For the text-containing cell, return its midpoint in (X, Y) coordinate format. 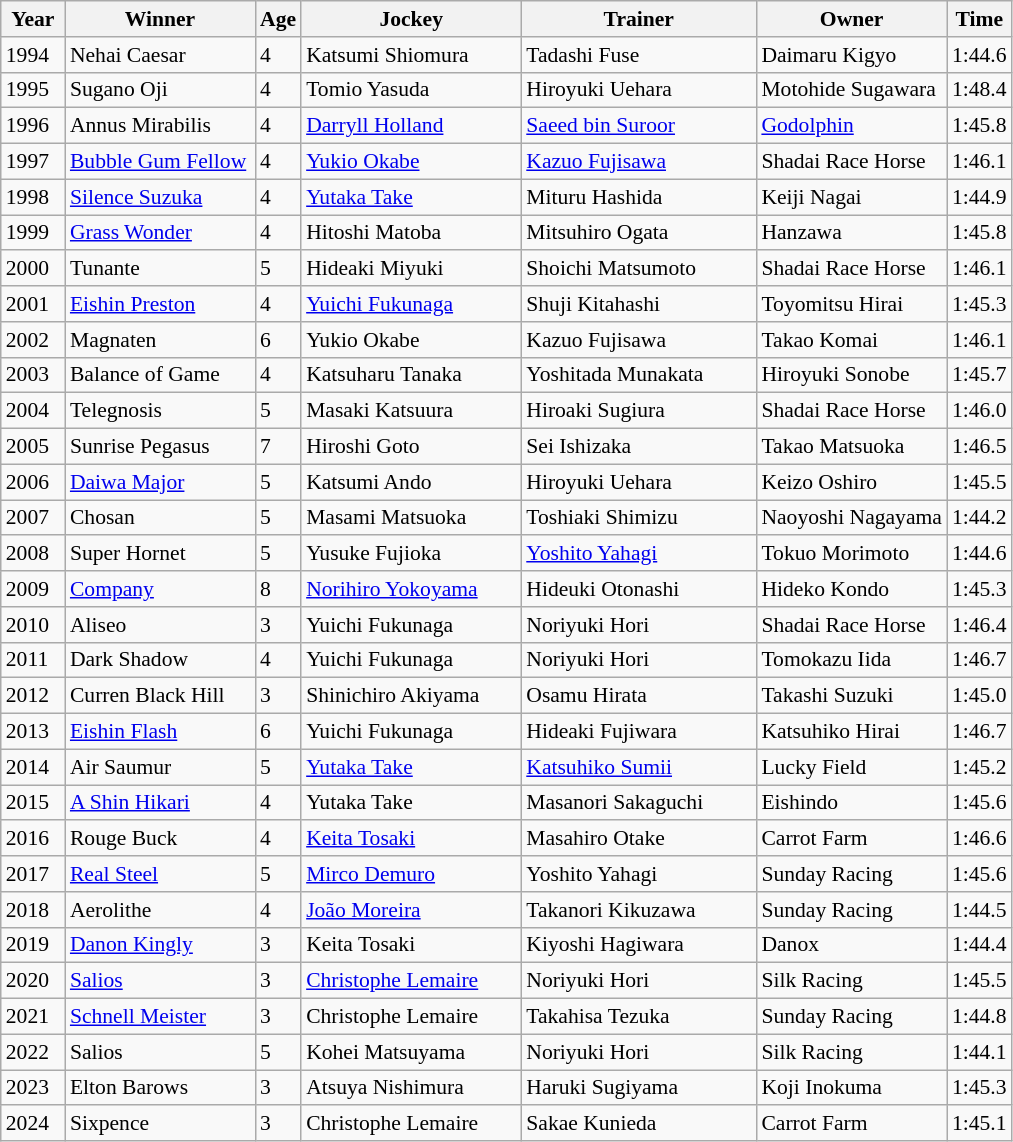
1997 (33, 162)
Annus Mirabilis (160, 126)
2008 (33, 554)
1999 (33, 233)
Danox (852, 945)
Tokuo Morimoto (852, 554)
Hitoshi Matoba (411, 233)
1:44.8 (980, 1017)
Daimaru Kigyo (852, 55)
Takao Komai (852, 340)
2002 (33, 340)
2003 (33, 375)
Masaki Katsuura (411, 411)
Silence Suzuka (160, 197)
Nehai Caesar (160, 55)
1:48.4 (980, 90)
Hideuki Otonashi (638, 589)
Winner (160, 19)
Real Steel (160, 874)
Sei Ishizaka (638, 447)
Sunrise Pegasus (160, 447)
Godolphin (852, 126)
2000 (33, 269)
1994 (33, 55)
Darryll Holland (411, 126)
2014 (33, 767)
Tunante (160, 269)
2020 (33, 981)
Rouge Buck (160, 839)
Katsuhiko Sumii (638, 767)
Lucky Field (852, 767)
Takao Matsuoka (852, 447)
Dark Shadow (160, 660)
Toyomitsu Hirai (852, 304)
1:46.6 (980, 839)
1:44.9 (980, 197)
Year (33, 19)
Toshiaki Shimizu (638, 518)
Shoichi Matsumoto (638, 269)
João Moreira (411, 910)
Super Hornet (160, 554)
Tomokazu Iida (852, 660)
Katsumi Shiomura (411, 55)
Mituru Hashida (638, 197)
Curren Black Hill (160, 696)
Motohide Sugawara (852, 90)
Keiji Nagai (852, 197)
1:45.1 (980, 1124)
2004 (33, 411)
Hideaki Miyuki (411, 269)
2007 (33, 518)
2009 (33, 589)
2016 (33, 839)
Eishindo (852, 803)
2022 (33, 1052)
2012 (33, 696)
Keizo Oshiro (852, 482)
Balance of Game (160, 375)
1:44.5 (980, 910)
1:44.2 (980, 518)
Hanzawa (852, 233)
1:46.0 (980, 411)
Grass Wonder (160, 233)
Yusuke Fujioka (411, 554)
1:44.1 (980, 1052)
1998 (33, 197)
1996 (33, 126)
Osamu Hirata (638, 696)
Haruki Sugiyama (638, 1088)
Norihiro Yokoyama (411, 589)
Elton Barows (160, 1088)
Takahisa Tezuka (638, 1017)
2018 (33, 910)
Danon Kingly (160, 945)
1:45.7 (980, 375)
Company (160, 589)
2023 (33, 1088)
Katsumi Ando (411, 482)
Hiroshi Goto (411, 447)
Mitsuhiro Ogata (638, 233)
2024 (33, 1124)
Telegnosis (160, 411)
Koji Inokuma (852, 1088)
Katsuhiko Hirai (852, 732)
2005 (33, 447)
Sakae Kunieda (638, 1124)
2011 (33, 660)
Naoyoshi Nagayama (852, 518)
A Shin Hikari (160, 803)
Kiyoshi Hagiwara (638, 945)
Katsuharu Tanaka (411, 375)
Air Saumur (160, 767)
2010 (33, 625)
Aliseo (160, 625)
Hideko Kondo (852, 589)
1:46.5 (980, 447)
Hiroyuki Sonobe (852, 375)
Shuji Kitahashi (638, 304)
7 (278, 447)
2017 (33, 874)
2006 (33, 482)
Owner (852, 19)
Daiwa Major (160, 482)
Mirco Demuro (411, 874)
Age (278, 19)
2013 (33, 732)
Eishin Preston (160, 304)
1:45.0 (980, 696)
Yoshitada Munakata (638, 375)
2019 (33, 945)
Time (980, 19)
8 (278, 589)
Takashi Suzuki (852, 696)
1995 (33, 90)
Jockey (411, 19)
Kohei Matsuyama (411, 1052)
Eishin Flash (160, 732)
2001 (33, 304)
Trainer (638, 19)
Masahiro Otake (638, 839)
Hiroaki Sugiura (638, 411)
Shinichiro Akiyama (411, 696)
Sixpence (160, 1124)
Saeed bin Suroor (638, 126)
Hideaki Fujiwara (638, 732)
1:44.4 (980, 945)
1:46.4 (980, 625)
Magnaten (160, 340)
Sugano Oji (160, 90)
Masanori Sakaguchi (638, 803)
Takanori Kikuzawa (638, 910)
1:45.2 (980, 767)
Chosan (160, 518)
2015 (33, 803)
Schnell Meister (160, 1017)
Atsuya Nishimura (411, 1088)
2021 (33, 1017)
Masami Matsuoka (411, 518)
Bubble Gum Fellow (160, 162)
Aerolithe (160, 910)
Tadashi Fuse (638, 55)
Tomio Yasuda (411, 90)
